Return the [x, y] coordinate for the center point of the cell that contains the specified text.  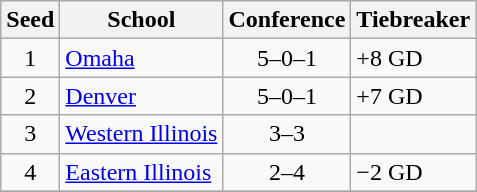
Seed [30, 20]
Eastern Illinois [142, 172]
Conference [287, 20]
3 [30, 134]
Western Illinois [142, 134]
Tiebreaker [414, 20]
+8 GD [414, 58]
Denver [142, 96]
+7 GD [414, 96]
−2 GD [414, 172]
2–4 [287, 172]
1 [30, 58]
2 [30, 96]
3–3 [287, 134]
4 [30, 172]
School [142, 20]
Omaha [142, 58]
